Provide the (X, Y) coordinate of the cell's center where the given text is located.  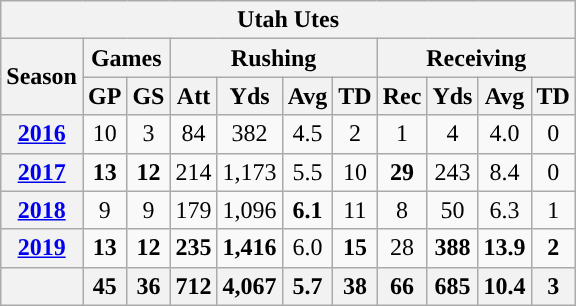
2017 (42, 172)
243 (452, 172)
382 (250, 134)
5.7 (308, 286)
Games (126, 58)
11 (355, 210)
214 (194, 172)
84 (194, 134)
Rec (402, 96)
1,096 (250, 210)
8 (402, 210)
Receiving (476, 58)
685 (452, 286)
179 (194, 210)
GP (104, 96)
Season (42, 77)
15 (355, 248)
5.5 (308, 172)
712 (194, 286)
28 (402, 248)
29 (402, 172)
13.9 (504, 248)
2016 (42, 134)
4.0 (504, 134)
Att (194, 96)
6.1 (308, 210)
38 (355, 286)
6.0 (308, 248)
2018 (42, 210)
1,173 (250, 172)
Utah Utes (288, 20)
66 (402, 286)
GS (148, 96)
36 (148, 286)
2019 (42, 248)
8.4 (504, 172)
1,416 (250, 248)
4,067 (250, 286)
4 (452, 134)
388 (452, 248)
10.4 (504, 286)
50 (452, 210)
Rushing (274, 58)
45 (104, 286)
4.5 (308, 134)
235 (194, 248)
6.3 (504, 210)
